For the text-containing cell, return its midpoint in (x, y) coordinate format. 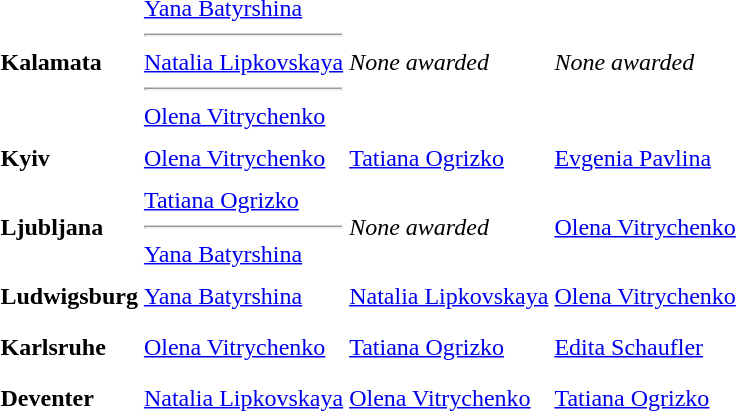
Natalia Lipkovskaya (449, 296)
Tatiana Ogrizko Yana Batyrshina (243, 227)
Yana Batyrshina (243, 296)
None awarded (449, 227)
